Identify which cell holds the provided text, then report its [X, Y] central coordinate. 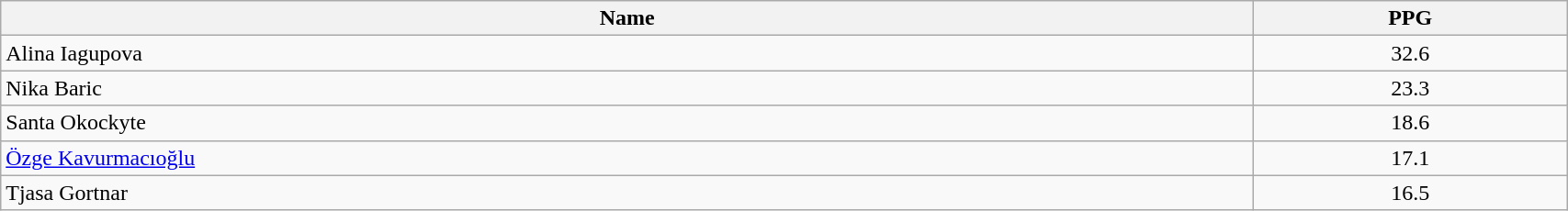
23.3 [1411, 88]
32.6 [1411, 53]
Name [627, 18]
PPG [1411, 18]
17.1 [1411, 158]
Nika Baric [627, 88]
Tjasa Gortnar [627, 193]
Santa Okockyte [627, 123]
16.5 [1411, 193]
Alina Iagupova [627, 53]
Özge Kavurmacıoğlu [627, 158]
18.6 [1411, 123]
